Return [X, Y] of the center of cell containing provided text 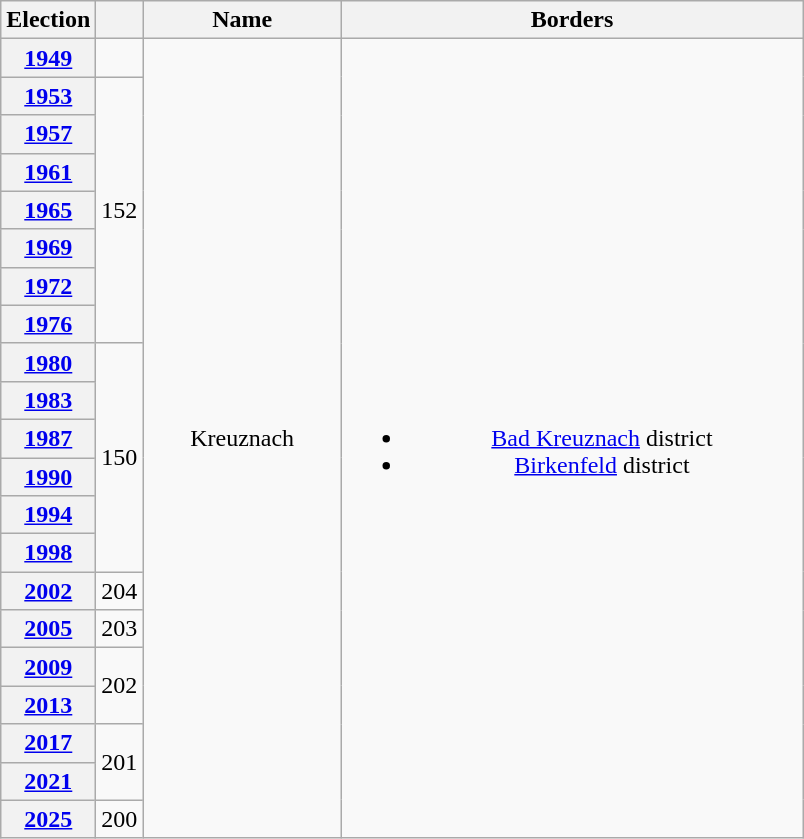
Borders [572, 20]
1994 [48, 515]
1949 [48, 58]
1961 [48, 172]
1998 [48, 553]
2013 [48, 705]
2002 [48, 591]
202 [120, 686]
152 [120, 210]
1990 [48, 477]
1969 [48, 248]
1953 [48, 96]
150 [120, 457]
Kreuznach [242, 438]
1957 [48, 134]
Election [48, 20]
1983 [48, 400]
2017 [48, 743]
1965 [48, 210]
1980 [48, 362]
2025 [48, 819]
203 [120, 629]
2021 [48, 781]
2005 [48, 629]
201 [120, 762]
204 [120, 591]
1987 [48, 438]
Bad Kreuznach districtBirkenfeld district [572, 438]
200 [120, 819]
Name [242, 20]
1976 [48, 324]
1972 [48, 286]
2009 [48, 667]
